Pinpoint the cell where the given text exists, returning its (X, Y) midpoint coordinate. 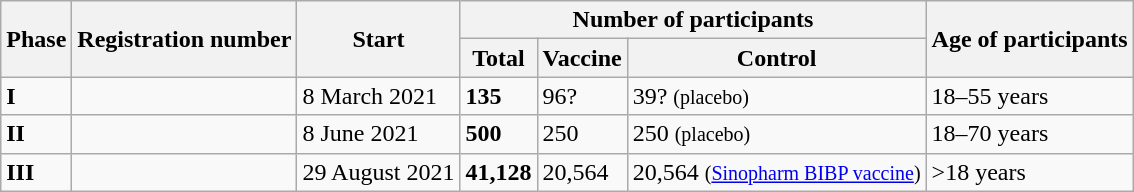
Control (776, 58)
Phase (36, 39)
I (36, 96)
>18 years (1030, 172)
41,128 (498, 172)
500 (498, 134)
8 March 2021 (378, 96)
250 (582, 134)
Total (498, 58)
Age of participants (1030, 39)
18–70 years (1030, 134)
135 (498, 96)
29 August 2021 (378, 172)
III (36, 172)
250 (placebo) (776, 134)
Vaccine (582, 58)
96? (582, 96)
II (36, 134)
18–55 years (1030, 96)
Start (378, 39)
8 June 2021 (378, 134)
39? (placebo) (776, 96)
20,564 (Sinopharm BIBP vaccine) (776, 172)
Registration number (184, 39)
Number of participants (693, 20)
20,564 (582, 172)
